Pinpoint the cell where the given text exists, returning its (X, Y) midpoint coordinate. 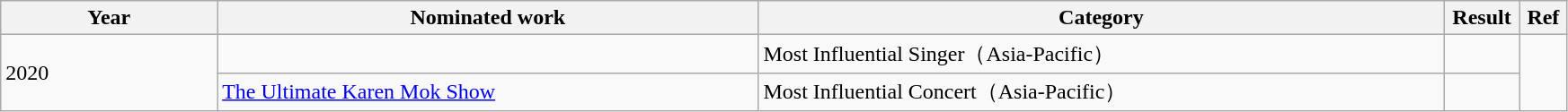
Most Influential Concert（Asia-Pacific） (1102, 91)
Result (1482, 18)
Most Influential Singer（Asia-Pacific） (1102, 54)
Ref (1543, 18)
2020 (110, 73)
Category (1102, 18)
Nominated work (488, 18)
The Ultimate Karen Mok Show (488, 91)
Year (110, 18)
